Return (X, Y) of the center of cell containing provided text 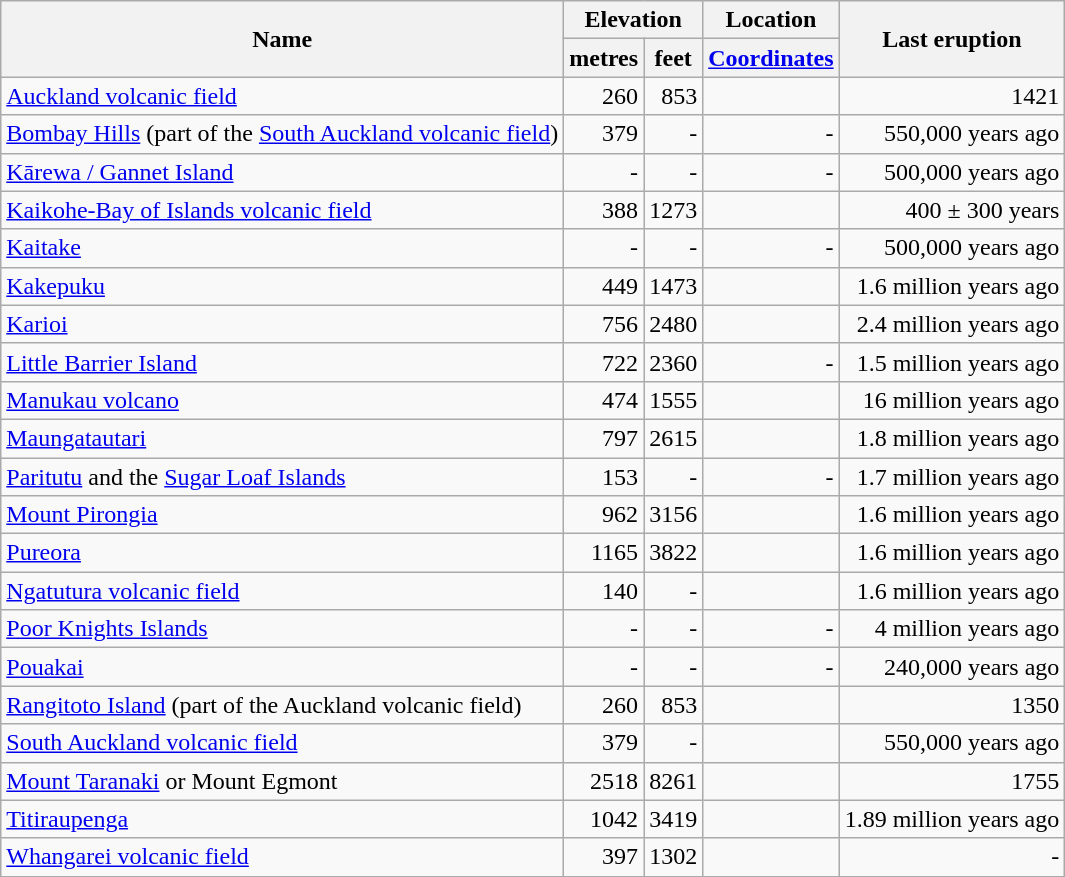
Maungatautari (282, 438)
1555 (674, 400)
240,000 years ago (952, 667)
1350 (952, 705)
2615 (674, 438)
Kakepuku (282, 286)
Poor Knights Islands (282, 629)
388 (604, 210)
Location (771, 20)
474 (604, 400)
3156 (674, 515)
Paritutu and the Sugar Loaf Islands (282, 477)
1165 (604, 553)
962 (604, 515)
1.5 million years ago (952, 362)
449 (604, 286)
16 million years ago (952, 400)
Little Barrier Island (282, 362)
1755 (952, 781)
Bombay Hills (part of the South Auckland volcanic field) (282, 134)
Mount Pirongia (282, 515)
2360 (674, 362)
153 (604, 477)
2480 (674, 324)
1.7 million years ago (952, 477)
397 (604, 857)
3419 (674, 819)
722 (604, 362)
Pureora (282, 553)
3822 (674, 553)
Kaitake (282, 248)
Manukau volcano (282, 400)
756 (604, 324)
Whangarei volcanic field (282, 857)
Pouakai (282, 667)
1273 (674, 210)
Coordinates (771, 58)
1421 (952, 96)
Last eruption (952, 39)
4 million years ago (952, 629)
8261 (674, 781)
Auckland volcanic field (282, 96)
South Auckland volcanic field (282, 743)
Titiraupenga (282, 819)
400 ± 300 years (952, 210)
Rangitoto Island (part of the Auckland volcanic field) (282, 705)
2.4 million years ago (952, 324)
Kaikohe-Bay of Islands volcanic field (282, 210)
Mount Taranaki or Mount Egmont (282, 781)
Ngatutura volcanic field (282, 591)
2518 (604, 781)
797 (604, 438)
Karioi (282, 324)
1473 (674, 286)
metres (604, 58)
Kārewa / Gannet Island (282, 172)
feet (674, 58)
1042 (604, 819)
1302 (674, 857)
1.8 million years ago (952, 438)
Name (282, 39)
Elevation (634, 20)
140 (604, 591)
1.89 million years ago (952, 819)
